Locate the cell with the specified text and output its (x, y) center coordinate. 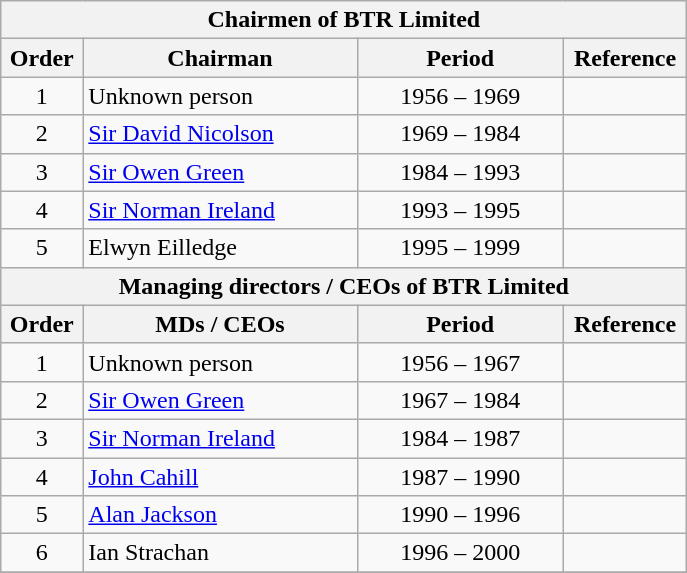
1987 – 1990 (460, 477)
1956 – 1967 (460, 362)
Alan Jackson (220, 515)
1996 – 2000 (460, 553)
Chairmen of BTR Limited (344, 20)
Elwyn Eilledge (220, 248)
1984 – 1987 (460, 438)
1967 – 1984 (460, 400)
Ian Strachan (220, 553)
Managing directors / CEOs of BTR Limited (344, 286)
6 (42, 553)
MDs / CEOs (220, 324)
John Cahill (220, 477)
1993 – 1995 (460, 210)
1984 – 1993 (460, 172)
Chairman (220, 58)
1995 – 1999 (460, 248)
Sir David Nicolson (220, 134)
1956 – 1969 (460, 96)
1990 – 1996 (460, 515)
1969 – 1984 (460, 134)
